Locate the cell with the specified text and output its [X, Y] center coordinate. 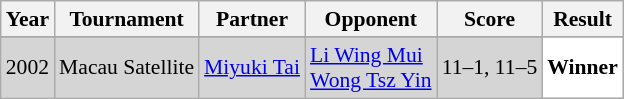
Year [28, 19]
Opponent [371, 19]
Li Wing Mui Wong Tsz Yin [371, 68]
Macau Satellite [126, 68]
Score [490, 19]
Miyuki Tai [252, 68]
Tournament [126, 19]
Partner [252, 19]
Result [582, 19]
2002 [28, 68]
11–1, 11–5 [490, 68]
Winner [582, 68]
